Locate the cell with the specified text and output its (x, y) center coordinate. 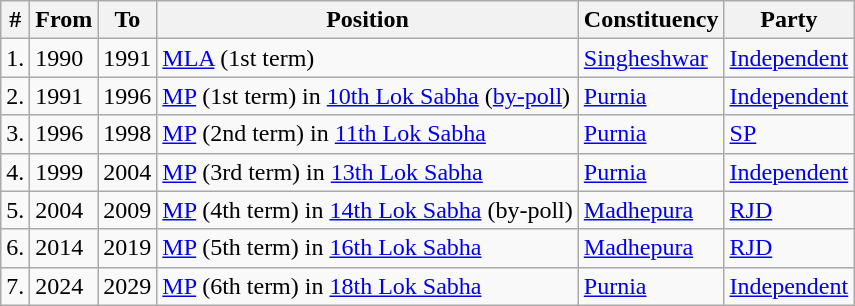
7. (16, 286)
Constituency (651, 20)
1999 (64, 172)
MP (1st term) in 10th Lok Sabha (by-poll) (368, 96)
MP (5th term) in 16th Lok Sabha (368, 248)
5. (16, 210)
SP (789, 134)
From (64, 20)
# (16, 20)
MP (3rd term) in 13th Lok Sabha (368, 172)
To (128, 20)
MP (6th term) in 18th Lok Sabha (368, 286)
2029 (128, 286)
6. (16, 248)
4. (16, 172)
Position (368, 20)
MP (2nd term) in 11th Lok Sabha (368, 134)
2009 (128, 210)
1990 (64, 58)
2019 (128, 248)
Singheshwar (651, 58)
MLA (1st term) (368, 58)
1998 (128, 134)
2024 (64, 286)
2. (16, 96)
MP (4th term) in 14th Lok Sabha (by-poll) (368, 210)
1. (16, 58)
3. (16, 134)
Party (789, 20)
2014 (64, 248)
